Search for the cell housing the specified text and yield its [x, y] center coordinate. 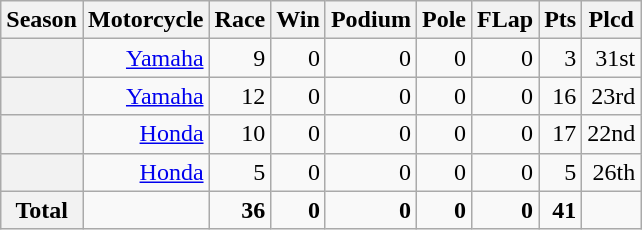
Race [240, 20]
10 [240, 134]
3 [560, 58]
36 [240, 210]
Motorcycle [146, 20]
Plcd [612, 20]
22nd [612, 134]
26th [612, 172]
16 [560, 96]
Podium [370, 20]
Total [42, 210]
Season [42, 20]
Pts [560, 20]
23rd [612, 96]
FLap [506, 20]
12 [240, 96]
41 [560, 210]
Win [298, 20]
17 [560, 134]
Pole [444, 20]
9 [240, 58]
31st [612, 58]
